Identify which cell holds the provided text, then report its [x, y] central coordinate. 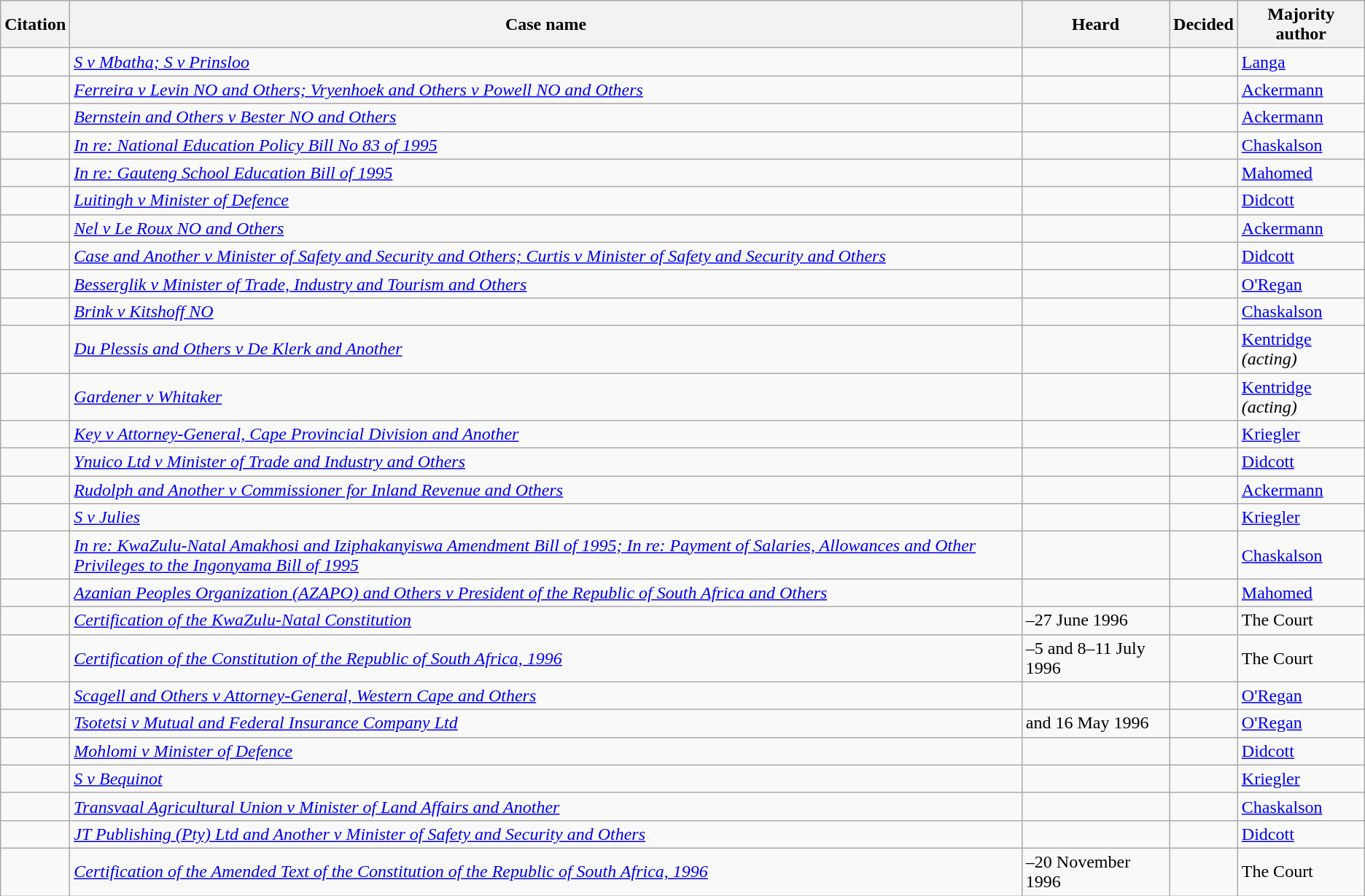
Certification of the Constitution of the Republic of South Africa, 1996 [546, 658]
S v Mbatha; S v Prinsloo [546, 62]
Majority author [1301, 25]
–5 and 8–11 July 1996 [1095, 658]
Rudolph and Another v Commissioner for Inland Revenue and Others [546, 490]
Nel v Le Roux NO and Others [546, 228]
Transvaal Agricultural Union v Minister of Land Affairs and Another [546, 806]
Certification of the Amended Text of the Constitution of the Republic of South Africa, 1996 [546, 872]
Luitingh v Minister of Defence [546, 200]
and 16 May 1996 [1095, 723]
Certification of the KwaZulu-Natal Constitution [546, 620]
Case and Another v Minister of Safety and Security and Others; Curtis v Minister of Safety and Security and Others [546, 256]
S v Julies [546, 518]
Ferreira v Levin NO and Others; Vryenhoek and Others v Powell NO and Others [546, 90]
Decided [1204, 25]
Du Plessis and Others v De Klerk and Another [546, 348]
Brink v Kitshoff NO [546, 311]
Gardener v Whitaker [546, 397]
Case name [546, 25]
S v Bequinot [546, 779]
Scagell and Others v Attorney-General, Western Cape and Others [546, 696]
Langa [1301, 62]
Azanian Peoples Organization (AZAPO) and Others v President of the Republic of South Africa and Others [546, 593]
Tsotetsi v Mutual and Federal Insurance Company Ltd [546, 723]
Key v Attorney-General, Cape Provincial Division and Another [546, 435]
Bernstein and Others v Bester NO and Others [546, 117]
Citation [35, 25]
Ynuico Ltd v Minister of Trade and Industry and Others [546, 462]
In re: Gauteng School Education Bill of 1995 [546, 173]
JT Publishing (Pty) Ltd and Another v Minister of Safety and Security and Others [546, 834]
In re: National Education Policy Bill No 83 of 1995 [546, 145]
Besserglik v Minister of Trade, Industry and Tourism and Others [546, 284]
Heard [1095, 25]
–20 November 1996 [1095, 872]
Mohlomi v Minister of Defence [546, 751]
–27 June 1996 [1095, 620]
